From the cell containing the given text, extract its center point as [X, Y] coordinate. 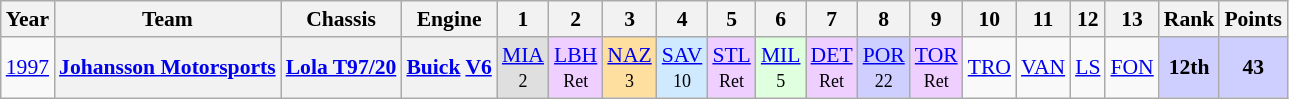
12 [1088, 19]
MIL5 [781, 68]
NAZ3 [629, 68]
Rank [1190, 19]
LBHRet [576, 68]
TORRet [936, 68]
Lola T97/20 [342, 68]
43 [1253, 68]
Team [168, 19]
2 [576, 19]
Points [1253, 19]
5 [732, 19]
MIA2 [523, 68]
TRO [990, 68]
12th [1190, 68]
Buick V6 [449, 68]
1997 [28, 68]
Chassis [342, 19]
Johansson Motorsports [168, 68]
4 [682, 19]
6 [781, 19]
SAV10 [682, 68]
POR22 [884, 68]
7 [832, 19]
FON [1132, 68]
8 [884, 19]
11 [1043, 19]
DETRet [832, 68]
Year [28, 19]
STLRet [732, 68]
1 [523, 19]
9 [936, 19]
13 [1132, 19]
VAN [1043, 68]
Engine [449, 19]
LS [1088, 68]
3 [629, 19]
10 [990, 19]
